Find where the given text appears and provide that cell's center as (X, Y) coordinate. 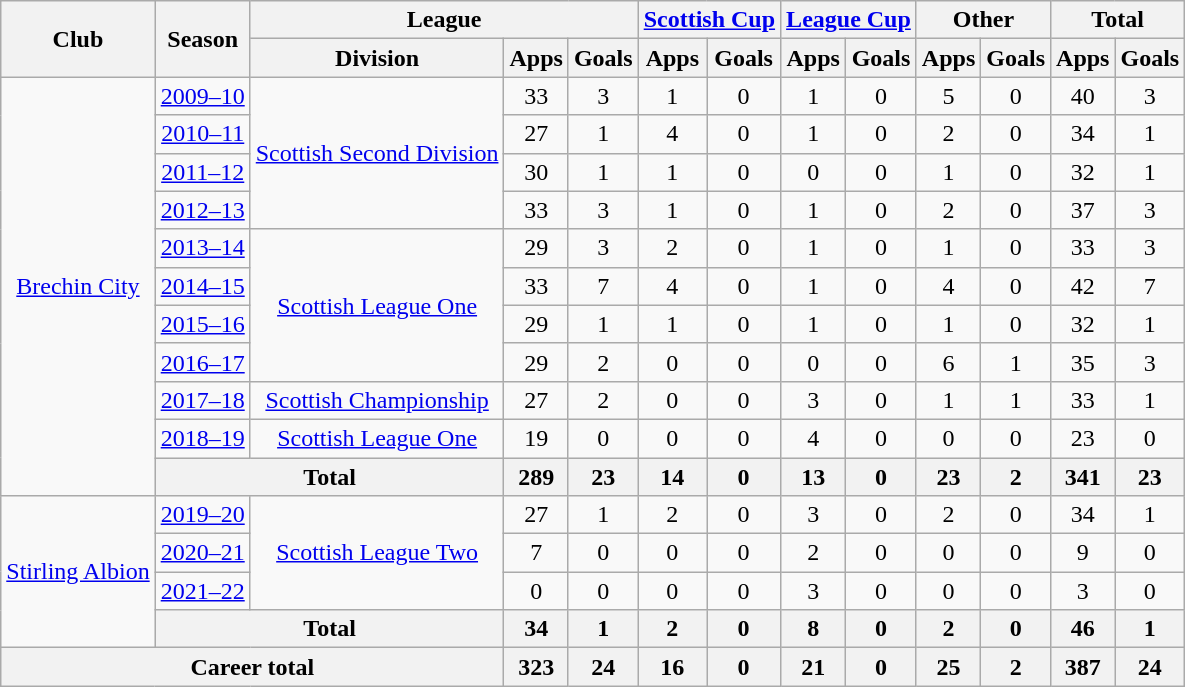
2014–15 (202, 286)
16 (672, 667)
8 (814, 629)
2012–13 (202, 210)
2013–14 (202, 248)
Scottish Cup (709, 20)
2017–18 (202, 400)
League Cup (849, 20)
2021–22 (202, 591)
Other (983, 20)
6 (948, 362)
37 (1083, 210)
9 (1083, 553)
2009–10 (202, 96)
19 (536, 438)
387 (1083, 667)
2015–16 (202, 324)
Division (377, 58)
30 (536, 172)
2011–12 (202, 172)
289 (536, 477)
35 (1083, 362)
Club (78, 39)
46 (1083, 629)
14 (672, 477)
13 (814, 477)
21 (814, 667)
2010–11 (202, 134)
Brechin City (78, 286)
Season (202, 39)
Stirling Albion (78, 572)
341 (1083, 477)
25 (948, 667)
5 (948, 96)
Scottish Championship (377, 400)
2020–21 (202, 553)
Scottish Second Division (377, 153)
2016–17 (202, 362)
2019–20 (202, 515)
2018–19 (202, 438)
Scottish League Two (377, 553)
42 (1083, 286)
League (444, 20)
Career total (252, 667)
323 (536, 667)
40 (1083, 96)
